Scan for the cell matching the given text and deliver its (x, y) coordinate at center. 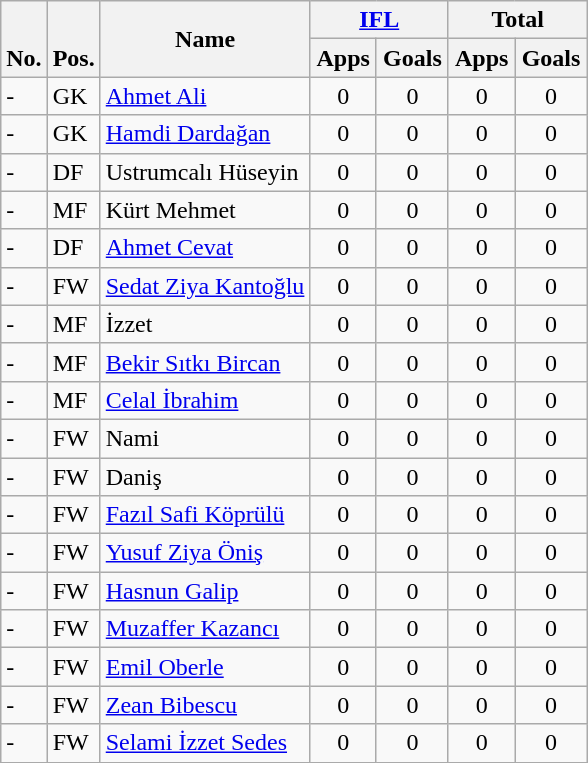
Total (518, 20)
Sedat Ziya Kantoğlu (205, 286)
Muzaffer Kazancı (205, 629)
Bekir Sıtkı Bircan (205, 362)
Daniş (205, 477)
Hasnun Galip (205, 591)
Pos. (74, 39)
Nami (205, 438)
Zean Bibescu (205, 705)
Name (205, 39)
Selami İzzet Sedes (205, 743)
IFL (380, 20)
Ahmet Ali (205, 96)
Emil Oberle (205, 667)
Fazıl Safi Köprülü (205, 515)
Kürt Mehmet (205, 210)
No. (24, 39)
Celal İbrahim (205, 400)
Hamdi Dardağan (205, 134)
İzzet (205, 324)
Ahmet Cevat (205, 248)
Yusuf Ziya Öniş (205, 553)
Ustrumcalı Hüseyin (205, 172)
